From the cell containing the given text, extract its center point as [X, Y] coordinate. 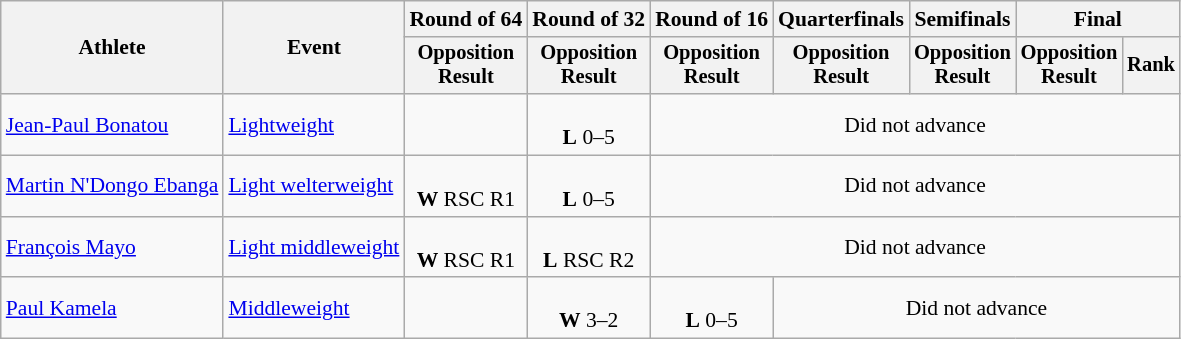
Jean-Paul Bonatou [112, 124]
Rank [1151, 66]
Final [1098, 19]
Semifinals [962, 19]
W 3–2 [588, 308]
Round of 32 [588, 19]
Event [314, 48]
Athlete [112, 48]
François Mayo [112, 248]
Martin N'Dongo Ebanga [112, 186]
Middleweight [314, 308]
L RSC R2 [588, 248]
Lightweight [314, 124]
Light middleweight [314, 248]
Light welterweight [314, 186]
Round of 16 [712, 19]
Quarterfinals [841, 19]
Round of 64 [466, 19]
Paul Kamela [112, 308]
